Output the (X, Y) coordinate of the center of the cell containing the given text.  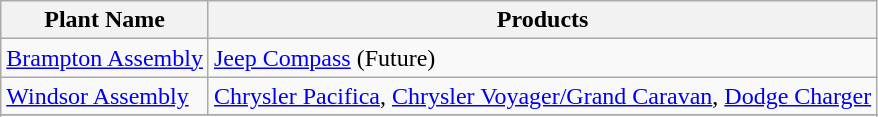
Jeep Compass (Future) (542, 58)
Windsor Assembly (105, 96)
Brampton Assembly (105, 58)
Products (542, 20)
Plant Name (105, 20)
Chrysler Pacifica, Chrysler Voyager/Grand Caravan, Dodge Charger (542, 96)
